Provide the [X, Y] coordinate of the cell's center where the given text is located.  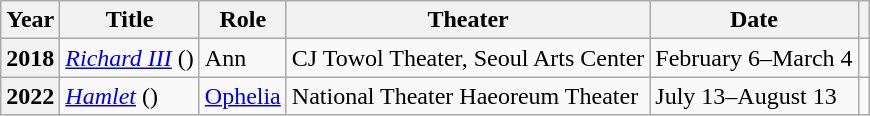
Theater [468, 20]
Hamlet () [130, 96]
Ann [242, 58]
Year [30, 20]
Title [130, 20]
2018 [30, 58]
Richard III () [130, 58]
Role [242, 20]
February 6–March 4 [754, 58]
National Theater Haeoreum Theater [468, 96]
Ophelia [242, 96]
July 13–August 13 [754, 96]
2022 [30, 96]
Date [754, 20]
CJ Towol Theater, Seoul Arts Center [468, 58]
